Extract the (X, Y) coordinate from the center of the cell holding the provided text.  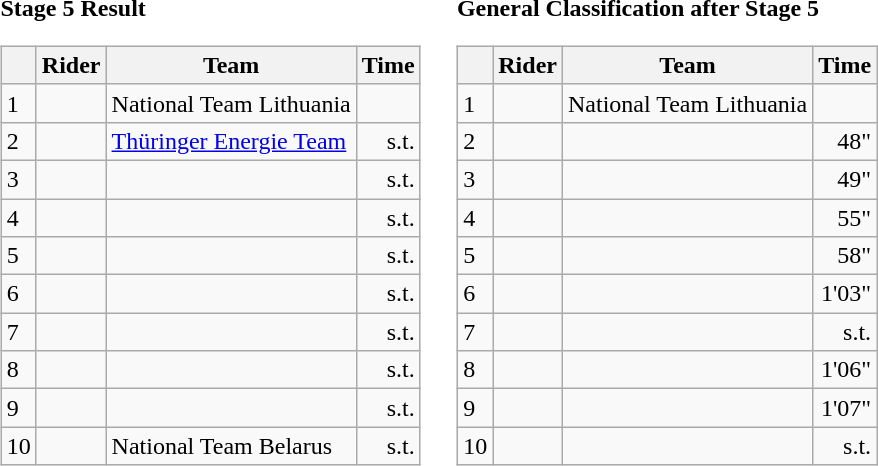
National Team Belarus (231, 446)
Thüringer Energie Team (231, 141)
1'06" (845, 370)
1'03" (845, 294)
49" (845, 179)
1'07" (845, 408)
48" (845, 141)
55" (845, 217)
58" (845, 256)
